Extract the [X, Y] coordinate from the center of the cell holding the provided text.  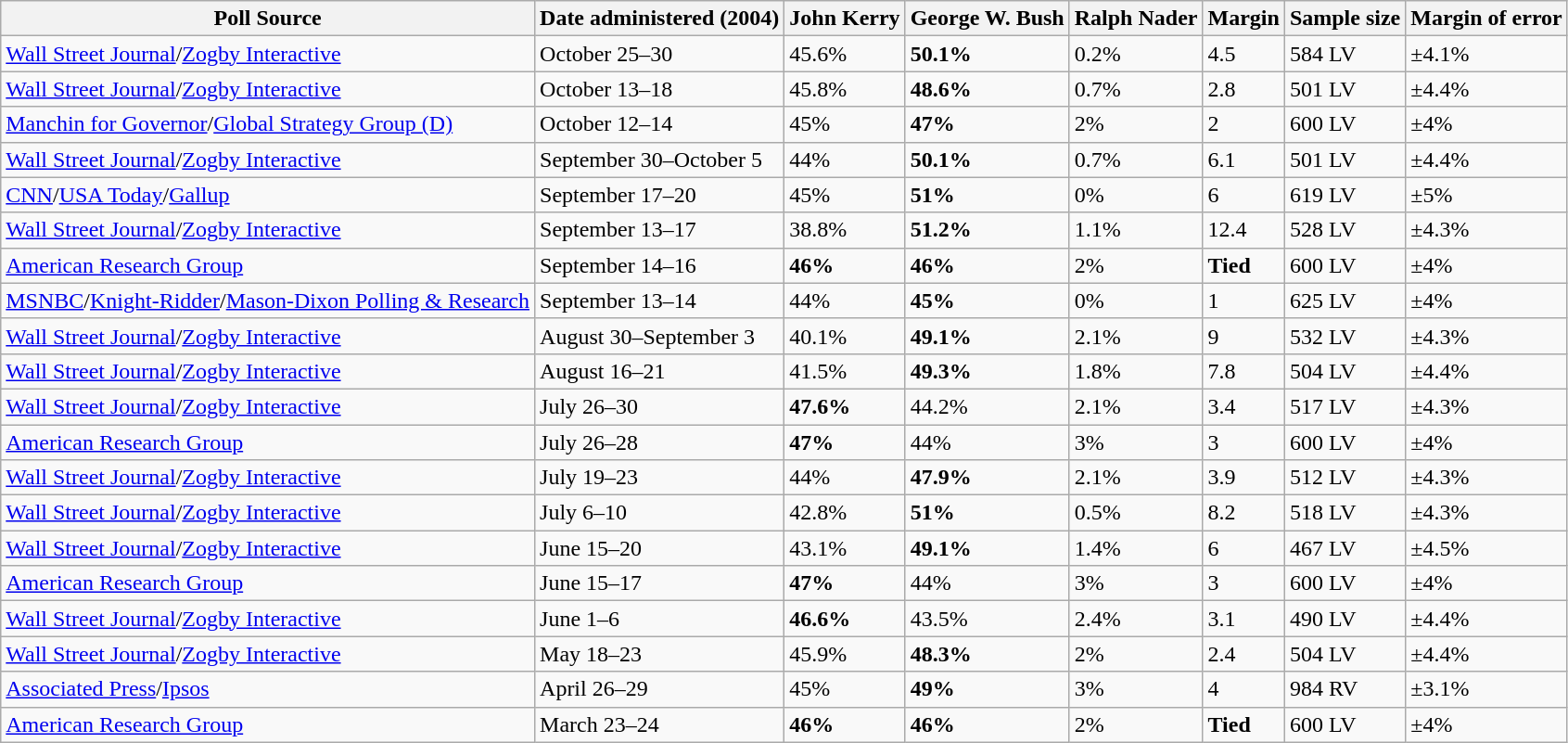
July 26–28 [660, 442]
CNN/USA Today/Gallup [268, 195]
July 6–10 [660, 513]
48.6% [987, 89]
2.4 [1243, 654]
8.2 [1243, 513]
Manchin for Governor/Global Strategy Group (D) [268, 124]
518 LV [1345, 513]
Poll Source [268, 19]
48.3% [987, 654]
June 1–6 [660, 619]
October 13–18 [660, 89]
April 26–29 [660, 689]
1.8% [1136, 371]
Ralph Nader [1136, 19]
MSNBC/Knight-Ridder/Mason-Dixon Polling & Research [268, 301]
September 13–17 [660, 230]
September 17–20 [660, 195]
44.2% [987, 406]
45.9% [845, 654]
43.5% [987, 619]
June 15–20 [660, 548]
±4.1% [1487, 54]
42.8% [845, 513]
Margin of error [1487, 19]
August 16–21 [660, 371]
51.2% [987, 230]
Sample size [1345, 19]
47.9% [987, 478]
512 LV [1345, 478]
47.6% [845, 406]
46.6% [845, 619]
May 18–23 [660, 654]
2.4% [1136, 619]
Date administered (2004) [660, 19]
45.6% [845, 54]
1 [1243, 301]
0.5% [1136, 513]
619 LV [1345, 195]
3.1 [1243, 619]
584 LV [1345, 54]
March 23–24 [660, 724]
49% [987, 689]
September 14–16 [660, 265]
12.4 [1243, 230]
3.4 [1243, 406]
38.8% [845, 230]
984 RV [1345, 689]
±4.5% [1487, 548]
1.4% [1136, 548]
John Kerry [845, 19]
2.8 [1243, 89]
528 LV [1345, 230]
7.8 [1243, 371]
532 LV [1345, 336]
October 25–30 [660, 54]
43.1% [845, 548]
June 15–17 [660, 583]
490 LV [1345, 619]
9 [1243, 336]
1.1% [1136, 230]
August 30–September 3 [660, 336]
467 LV [1345, 548]
September 30–October 5 [660, 160]
Associated Press/Ipsos [268, 689]
October 12–14 [660, 124]
July 19–23 [660, 478]
625 LV [1345, 301]
George W. Bush [987, 19]
July 26–30 [660, 406]
45.8% [845, 89]
41.5% [845, 371]
4.5 [1243, 54]
0.2% [1136, 54]
49.3% [987, 371]
±5% [1487, 195]
±3.1% [1487, 689]
40.1% [845, 336]
2 [1243, 124]
4 [1243, 689]
6.1 [1243, 160]
517 LV [1345, 406]
Margin [1243, 19]
September 13–14 [660, 301]
3.9 [1243, 478]
